Return [x, y] of the center of cell containing provided text 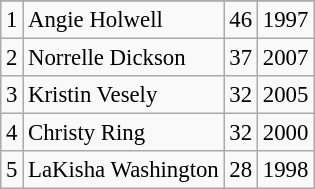
46 [240, 20]
2 [12, 58]
Kristin Vesely [124, 95]
Christy Ring [124, 133]
LaKisha Washington [124, 170]
3 [12, 95]
2005 [285, 95]
4 [12, 133]
1997 [285, 20]
5 [12, 170]
Angie Holwell [124, 20]
Norrelle Dickson [124, 58]
2000 [285, 133]
1998 [285, 170]
1 [12, 20]
2007 [285, 58]
28 [240, 170]
37 [240, 58]
